Return the [X, Y] coordinate for the center point of the cell that contains the specified text.  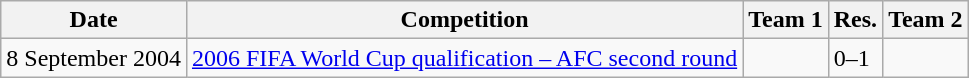
Team 1 [786, 20]
Date [94, 20]
Competition [464, 20]
2006 FIFA World Cup qualification – AFC second round [464, 58]
8 September 2004 [94, 58]
Res. [855, 20]
0–1 [855, 58]
Team 2 [926, 20]
